Return [X, Y] of the center of cell containing provided text 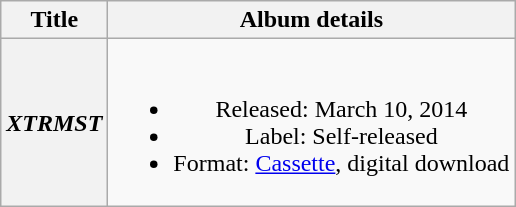
Title [54, 20]
Released: March 10, 2014Label: Self-releasedFormat: Cassette, digital download [312, 122]
XTRMST [54, 122]
Album details [312, 20]
